Provide the [x, y] coordinate of the cell's center where the given text is located.  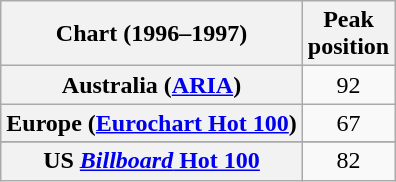
82 [348, 161]
Chart (1996–1997) [152, 34]
Europe (Eurochart Hot 100) [152, 123]
Australia (ARIA) [152, 85]
67 [348, 123]
US Billboard Hot 100 [152, 161]
92 [348, 85]
Peakposition [348, 34]
